Determine the (x, y) coordinate at the center of the cell enclosing the given text.  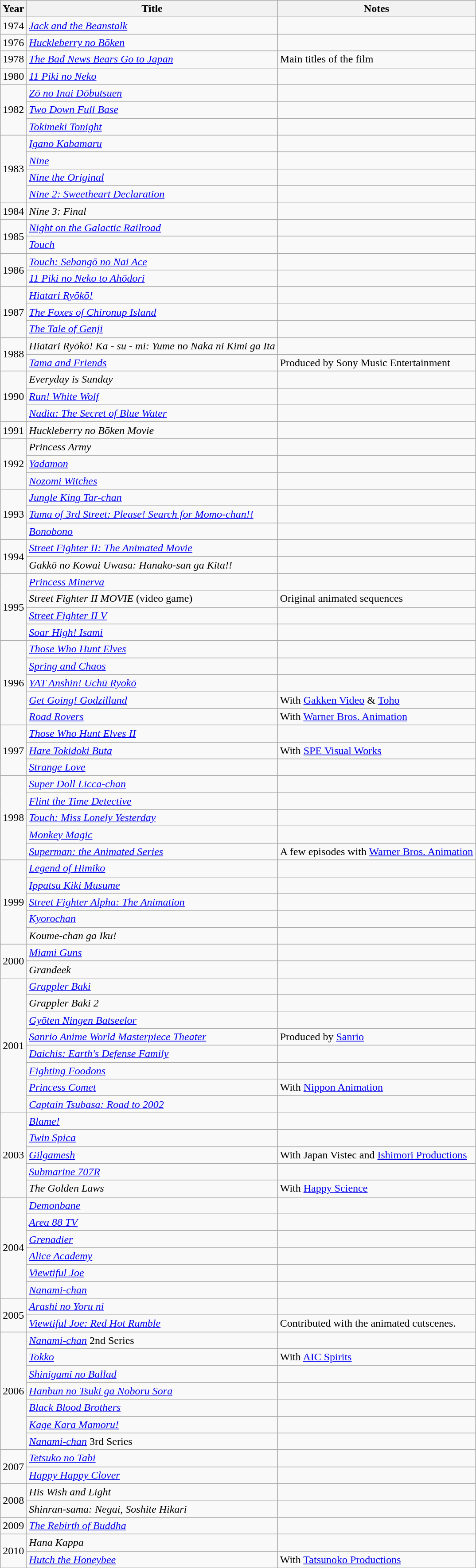
1992 (13, 464)
Happy Happy Clover (152, 1475)
Hare Tokidoki Buta (152, 751)
The Rebirth of Buddha (152, 1525)
Hiatari Ryōkō! Ka - su - mi: Yume no Naka ni Kimi ga Ita (152, 346)
Produced by Sanrio (377, 1037)
The Tale of Genji (152, 329)
Blame! (152, 1121)
Soar High! Isami (152, 632)
1978 (13, 59)
Jack and the Beanstalk (152, 26)
Fighting Foodons (152, 1071)
Touch (152, 245)
Nadia: The Secret of Blue Water (152, 413)
11 Piki no Neko (152, 76)
Those Who Hunt Elves (152, 649)
Black Blood Brothers (152, 1408)
Run! White Wolf (152, 396)
Strange Love (152, 767)
1976 (13, 43)
1984 (13, 211)
1985 (13, 236)
A few episodes with Warner Bros. Animation (377, 852)
2010 (13, 1551)
Kage Kara Mamoru! (152, 1425)
2006 (13, 1391)
Year (13, 9)
11 Piki no Neko to Ahōdori (152, 279)
Miami Guns (152, 952)
With SPE Visual Works (377, 751)
Koume-chan ga Iku! (152, 936)
Nine 3: Final (152, 211)
Princess Minerva (152, 582)
Title (152, 9)
Two Down Full Base (152, 110)
Tokimeki Tonight (152, 127)
Captain Tsubasa: Road to 2002 (152, 1104)
His Wish and Light (152, 1492)
Shinigami no Ballad (152, 1374)
With Gakken Video & Toho (377, 700)
Demonbane (152, 1205)
1990 (13, 396)
Street Fighter II: The Animated Movie (152, 548)
Nine the Original (152, 177)
With Warner Bros. Animation (377, 716)
Ippatsu Kiki Musume (152, 885)
With AIC Spirits (377, 1357)
Hiatari Ryōkō! (152, 295)
Tama of 3rd Street: Please! Search for Momo-chan!! (152, 515)
1998 (13, 818)
Jungle King Tar-chan (152, 498)
1987 (13, 312)
Yadamon (152, 464)
Everyday is Sunday (152, 379)
2007 (13, 1467)
Bonobono (152, 531)
1986 (13, 270)
Tetsuko no Tabi (152, 1458)
Flint the Time Detective (152, 801)
Legend of Himiko (152, 868)
Touch: Sebangō no Nai Ace (152, 262)
Gakkō no Kowai Uwasa: Hanako-san ga Kita!! (152, 565)
Hanbun no Tsuki ga Noboru Sora (152, 1391)
1994 (13, 557)
1980 (13, 76)
Notes (377, 9)
Grappler Baki (152, 986)
Those Who Hunt Elves II (152, 733)
With Nippon Animation (377, 1088)
The Foxes of Chironup Island (152, 312)
1988 (13, 354)
Night on the Galactic Railroad (152, 228)
Monkey Magic (152, 835)
Kyorochan (152, 919)
Get Going! Godzilland (152, 700)
1983 (13, 169)
Street Fighter II V (152, 616)
Grenadier (152, 1239)
2009 (13, 1525)
Igano Kabamaru (152, 143)
2005 (13, 1315)
Hutch the Honeybee (152, 1559)
Street Fighter II MOVIE (video game) (152, 599)
Nine 2: Sweetheart Declaration (152, 194)
Contributed with the animated cutscenes. (377, 1324)
Touch: Miss Lonely Yesterday (152, 818)
The Golden Laws (152, 1189)
Street Fighter Alpha: The Animation (152, 902)
Tama and Friends (152, 363)
Tokko (152, 1357)
Submarine 707R (152, 1172)
2003 (13, 1155)
Superman: the Animated Series (152, 852)
Gilgamesh (152, 1155)
Viewtiful Joe (152, 1273)
1974 (13, 26)
Grappler Baki 2 (152, 1003)
Spring and Chaos (152, 666)
Area 88 TV (152, 1222)
With Tatsunoko Productions (377, 1559)
2000 (13, 961)
Shinran-sama: Negai, Soshite Hikari (152, 1509)
Princess Comet (152, 1088)
Alice Academy (152, 1256)
Zō no Inai Dōbutsuen (152, 93)
Sanrio Anime World Masterpiece Theater (152, 1037)
Hana Kappa (152, 1542)
1993 (13, 515)
2004 (13, 1247)
1999 (13, 902)
1982 (13, 110)
Huckleberry no Bōken (152, 43)
2001 (13, 1045)
Daichis: Earth's Defense Family (152, 1054)
Nanami-chan (152, 1290)
1991 (13, 430)
The Bad News Bears Go to Japan (152, 59)
YAT Anshin! Uchū Ryokō (152, 683)
Twin Spica (152, 1138)
With Happy Science (377, 1189)
With Japan Vistec and Ishimori Productions (377, 1155)
Road Rovers (152, 716)
Huckleberry no Bōken Movie (152, 430)
1995 (13, 607)
Princess Army (152, 447)
Original animated sequences (377, 599)
Nanami-chan 2nd Series (152, 1340)
Nine (152, 160)
Gyōten Ningen Batseelor (152, 1020)
1996 (13, 683)
Produced by Sony Music Entertainment (377, 363)
Arashi no Yoru ni (152, 1307)
Nozomi Witches (152, 480)
2008 (13, 1500)
Nanami-chan 3rd Series (152, 1441)
Viewtiful Joe: Red Hot Rumble (152, 1324)
Super Doll Licca-chan (152, 784)
Grandeek (152, 969)
1997 (13, 750)
Main titles of the film (377, 59)
